For the text-containing cell, return its midpoint in [X, Y] coordinate format. 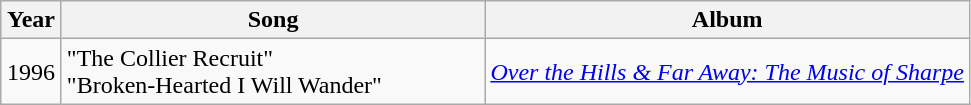
1996 [32, 72]
Album [728, 20]
Year [32, 20]
"The Collier Recruit""Broken-Hearted I Will Wander" [273, 72]
Over the Hills & Far Away: The Music of Sharpe [728, 72]
Song [273, 20]
